Extract the (X, Y) coordinate from the center of the cell holding the provided text.  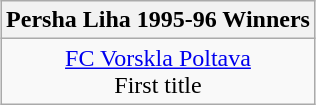
Persha Liha 1995-96 Winners (158, 20)
FC Vorskla PoltavaFirst title (158, 72)
